Detect which cell encompasses the target text, then output its (x, y) center coordinate. 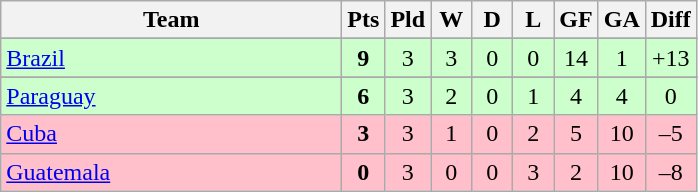
D (492, 20)
GA (622, 20)
Guatemala (172, 172)
+13 (670, 58)
5 (576, 134)
–8 (670, 172)
GF (576, 20)
Paraguay (172, 96)
L (534, 20)
Brazil (172, 58)
14 (576, 58)
Team (172, 20)
Pld (408, 20)
6 (364, 96)
–5 (670, 134)
Diff (670, 20)
Pts (364, 20)
9 (364, 58)
W (452, 20)
Cuba (172, 134)
